Provide the [x, y] coordinate of the cell's center where the given text is located.  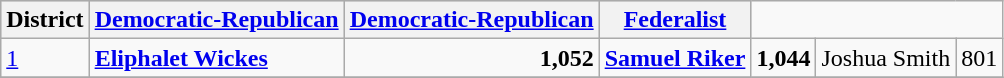
801 [980, 58]
1,052 [472, 58]
District [45, 20]
Federalist [675, 20]
Joshua Smith [886, 58]
Eliphalet Wickes [216, 58]
1,044 [784, 58]
Samuel Riker [675, 58]
1 [45, 58]
